From the cell containing the given text, extract its center point as [X, Y] coordinate. 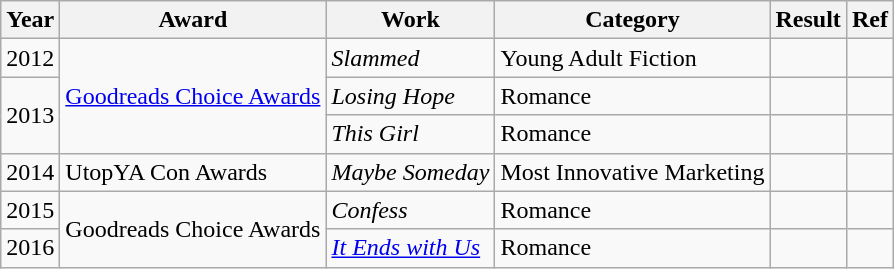
Work [410, 20]
2016 [30, 248]
Maybe Someday [410, 172]
2013 [30, 115]
Award [193, 20]
2015 [30, 210]
Year [30, 20]
Losing Hope [410, 96]
Ref [870, 20]
This Girl [410, 134]
2014 [30, 172]
Most Innovative Marketing [632, 172]
It Ends with Us [410, 248]
Slammed [410, 58]
UtopYA Con Awards [193, 172]
Young Adult Fiction [632, 58]
2012 [30, 58]
Result [808, 20]
Category [632, 20]
Confess [410, 210]
